From the cell containing the given text, extract its center point as [X, Y] coordinate. 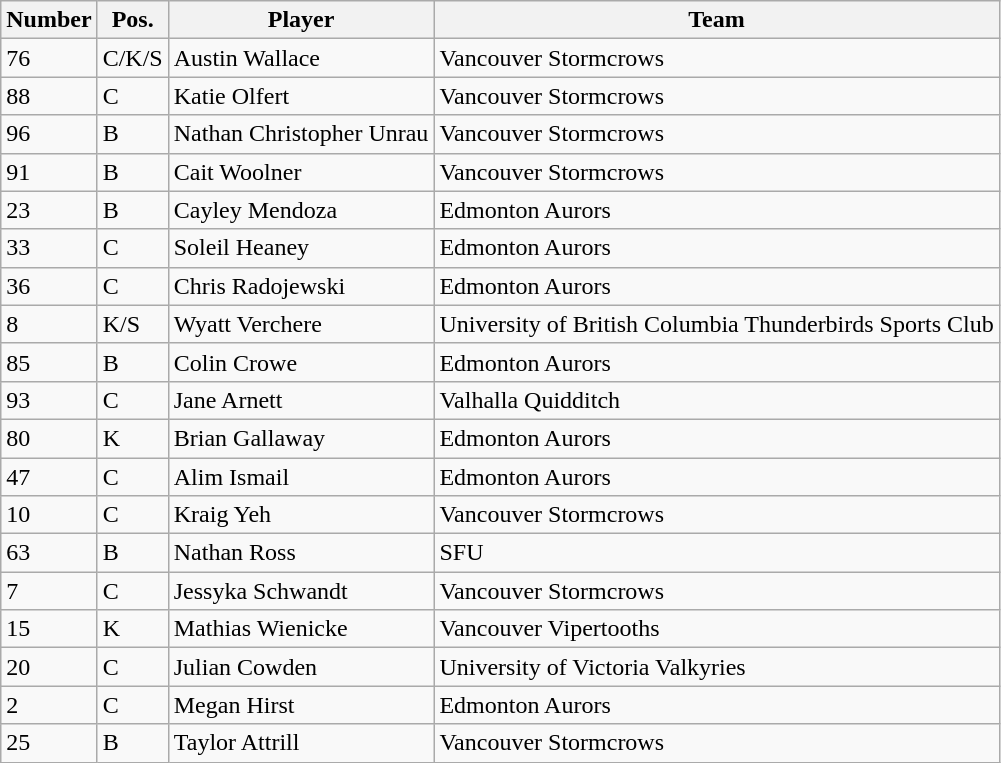
Vancouver Vipertooths [716, 629]
96 [49, 134]
Jane Arnett [301, 400]
Katie Olfert [301, 96]
SFU [716, 553]
Team [716, 20]
Kraig Yeh [301, 515]
Valhalla Quidditch [716, 400]
Pos. [132, 20]
Julian Cowden [301, 667]
Nathan Christopher Unrau [301, 134]
Cayley Mendoza [301, 210]
10 [49, 515]
8 [49, 324]
Number [49, 20]
Wyatt Verchere [301, 324]
36 [49, 286]
Alim Ismail [301, 477]
Cait Woolner [301, 172]
Colin Crowe [301, 362]
Taylor Attrill [301, 743]
Nathan Ross [301, 553]
Soleil Heaney [301, 248]
Player [301, 20]
47 [49, 477]
Austin Wallace [301, 58]
2 [49, 705]
88 [49, 96]
Brian Gallaway [301, 438]
15 [49, 629]
Mathias Wienicke [301, 629]
C/K/S [132, 58]
University of Victoria Valkyries [716, 667]
Chris Radojewski [301, 286]
76 [49, 58]
91 [49, 172]
20 [49, 667]
63 [49, 553]
K/S [132, 324]
Megan Hirst [301, 705]
23 [49, 210]
33 [49, 248]
7 [49, 591]
85 [49, 362]
University of British Columbia Thunderbirds Sports Club [716, 324]
Jessyka Schwandt [301, 591]
25 [49, 743]
93 [49, 400]
80 [49, 438]
